Search for the cell housing the specified text and yield its [X, Y] center coordinate. 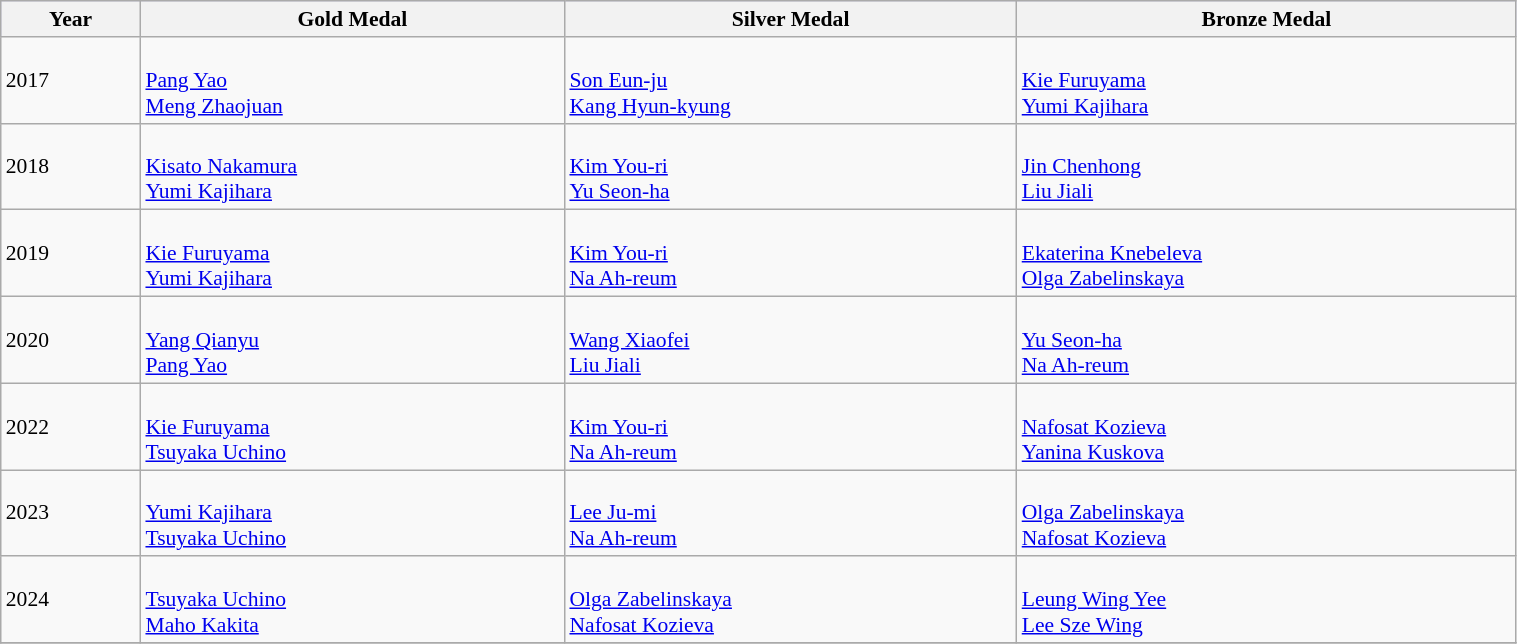
Yu Seon-haNa Ah-reum [1266, 340]
Kie FuruyamaTsuyaka Uchino [352, 426]
2023 [71, 514]
Tsuyaka UchinoMaho Kakita [352, 600]
Year [71, 19]
Jin ChenhongLiu Jiali [1266, 166]
Pang YaoMeng Zhaojuan [352, 80]
Leung Wing YeeLee Sze Wing [1266, 600]
Kisato NakamuraYumi Kajihara [352, 166]
Yumi KajiharaTsuyaka Uchino [352, 514]
Yang QianyuPang Yao [352, 340]
2024 [71, 600]
Lee Ju-miNa Ah-reum [790, 514]
2019 [71, 254]
Bronze Medal [1266, 19]
Gold Medal [352, 19]
Nafosat KozievaYanina Kuskova [1266, 426]
2017 [71, 80]
Ekaterina KnebelevaOlga Zabelinskaya [1266, 254]
2022 [71, 426]
Silver Medal [790, 19]
Wang XiaofeiLiu Jiali [790, 340]
2018 [71, 166]
2020 [71, 340]
Son Eun-juKang Hyun-kyung [790, 80]
Kim You-riYu Seon-ha [790, 166]
